Extract the (X, Y) coordinate from the center of the cell holding the provided text.  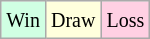
Draw (72, 20)
Win (24, 20)
Loss (126, 20)
